Extract the (X, Y) coordinate from the center of the cell holding the provided text.  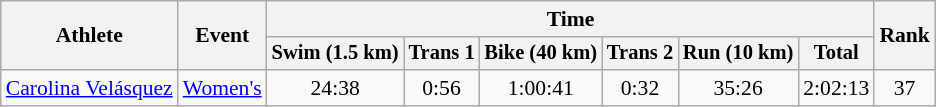
Bike (40 km) (542, 54)
Run (10 km) (738, 54)
Carolina Velásquez (90, 88)
24:38 (336, 88)
35:26 (738, 88)
Rank (904, 36)
0:32 (640, 88)
Trans 1 (442, 54)
Event (222, 36)
Time (571, 19)
0:56 (442, 88)
Trans 2 (640, 54)
2:02:13 (836, 88)
1:00:41 (542, 88)
Total (836, 54)
37 (904, 88)
Athlete (90, 36)
Swim (1.5 km) (336, 54)
Women's (222, 88)
